Output the [X, Y] coordinate of the center of the cell containing the given text.  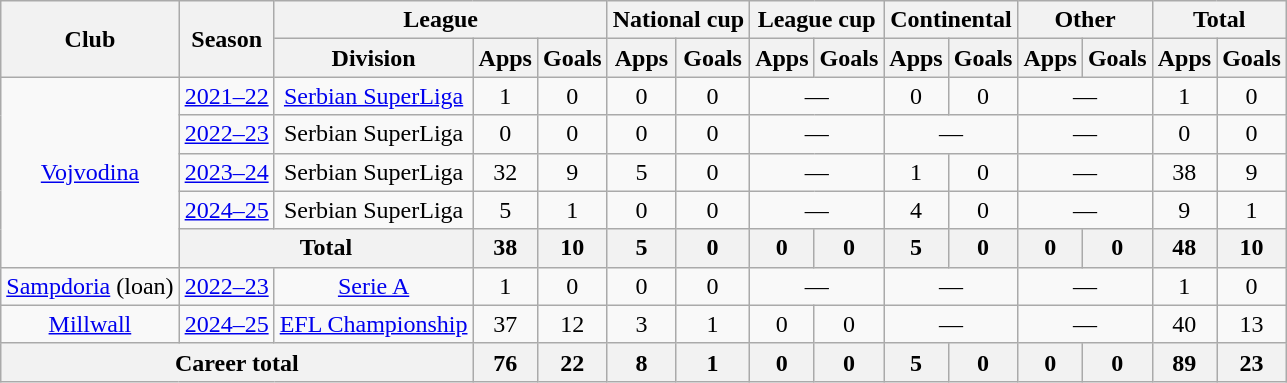
Other [1085, 20]
4 [916, 210]
40 [1184, 324]
23 [1252, 362]
EFL Championship [374, 324]
Club [90, 39]
13 [1252, 324]
Serie A [374, 286]
48 [1184, 248]
22 [572, 362]
89 [1184, 362]
32 [505, 172]
2021–22 [226, 96]
8 [641, 362]
League cup [817, 20]
76 [505, 362]
Continental [951, 20]
Division [374, 58]
Vojvodina [90, 172]
3 [641, 324]
37 [505, 324]
12 [572, 324]
Career total [237, 362]
Millwall [90, 324]
Season [226, 39]
League [440, 20]
2023–24 [226, 172]
National cup [678, 20]
Sampdoria (loan) [90, 286]
